Return the [X, Y] coordinate for the center point of the cell that contains the specified text.  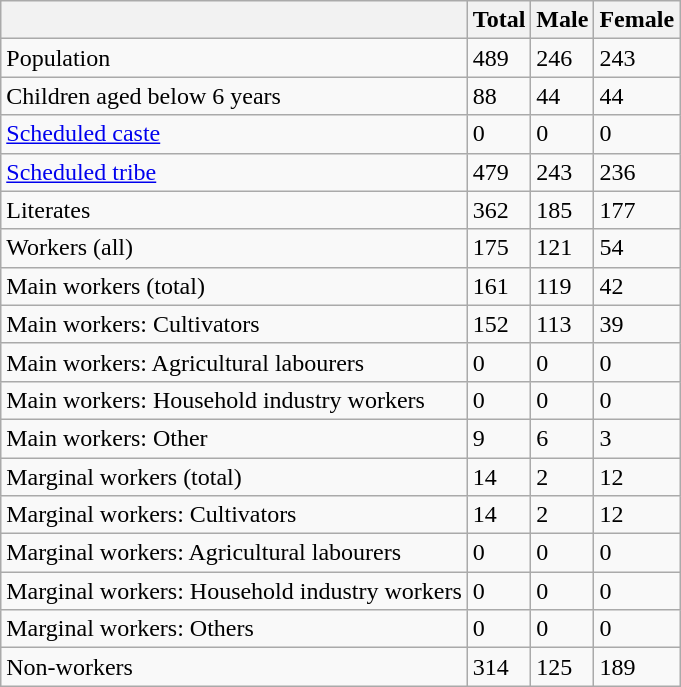
177 [637, 210]
Literates [234, 210]
Main workers: Agricultural labourers [234, 362]
Main workers: Other [234, 438]
479 [499, 172]
Workers (all) [234, 248]
Scheduled tribe [234, 172]
Marginal workers: Agricultural labourers [234, 553]
Marginal workers: Household industry workers [234, 591]
6 [562, 438]
175 [499, 248]
236 [637, 172]
Marginal workers (total) [234, 477]
Main workers (total) [234, 286]
161 [499, 286]
Male [562, 20]
362 [499, 210]
Female [637, 20]
Main workers: Cultivators [234, 324]
489 [499, 58]
Marginal workers: Others [234, 629]
54 [637, 248]
9 [499, 438]
119 [562, 286]
3 [637, 438]
121 [562, 248]
Scheduled caste [234, 134]
185 [562, 210]
125 [562, 667]
39 [637, 324]
88 [499, 96]
Marginal workers: Cultivators [234, 515]
246 [562, 58]
189 [637, 667]
113 [562, 324]
152 [499, 324]
Total [499, 20]
Children aged below 6 years [234, 96]
Main workers: Household industry workers [234, 400]
42 [637, 286]
Non-workers [234, 667]
Population [234, 58]
314 [499, 667]
